For the text-containing cell, return its midpoint in [X, Y] coordinate format. 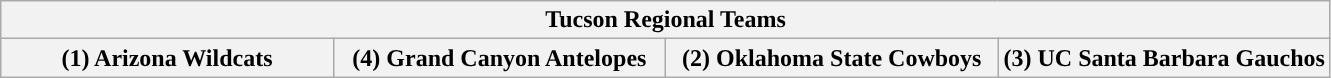
(1) Arizona Wildcats [167, 58]
Tucson Regional Teams [666, 20]
(3) UC Santa Barbara Gauchos [1164, 58]
(2) Oklahoma State Cowboys [832, 58]
(4) Grand Canyon Antelopes [499, 58]
